Output the (X, Y) coordinate of the center of the cell containing the given text.  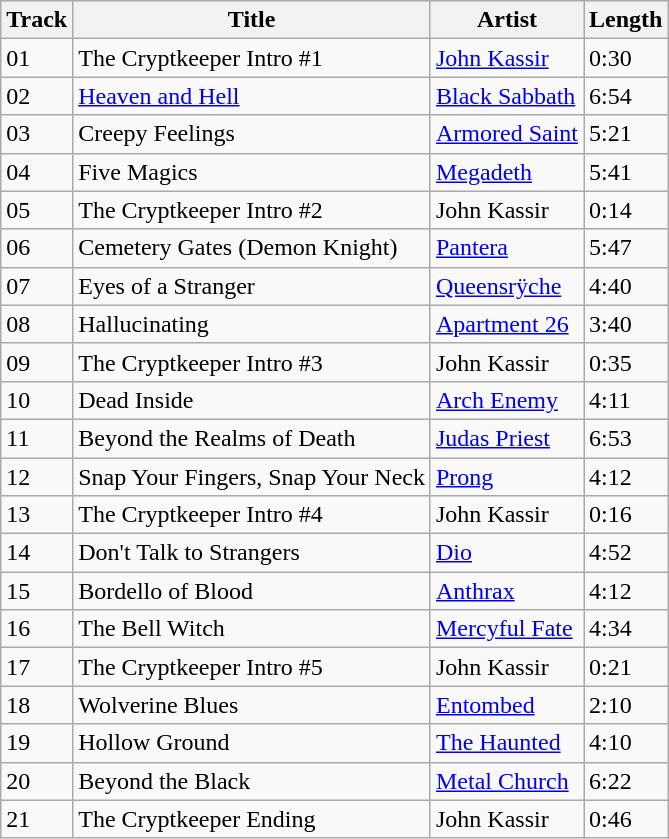
3:40 (626, 324)
Bordello of Blood (252, 591)
4:34 (626, 629)
19 (37, 743)
5:47 (626, 248)
Prong (506, 477)
Mercyful Fate (506, 629)
15 (37, 591)
6:22 (626, 781)
0:35 (626, 362)
2:10 (626, 705)
0:16 (626, 515)
08 (37, 324)
12 (37, 477)
Pantera (506, 248)
21 (37, 819)
Megadeth (506, 172)
Beyond the Black (252, 781)
20 (37, 781)
Judas Priest (506, 438)
0:21 (626, 667)
The Cryptkeeper Ending (252, 819)
Armored Saint (506, 134)
The Haunted (506, 743)
0:30 (626, 58)
Heaven and Hell (252, 96)
Metal Church (506, 781)
18 (37, 705)
The Cryptkeeper Intro #5 (252, 667)
05 (37, 210)
6:53 (626, 438)
Dead Inside (252, 400)
Anthrax (506, 591)
03 (37, 134)
4:40 (626, 286)
14 (37, 553)
Cemetery Gates (Demon Knight) (252, 248)
Title (252, 20)
0:14 (626, 210)
16 (37, 629)
6:54 (626, 96)
Entombed (506, 705)
The Bell Witch (252, 629)
Snap Your Fingers, Snap Your Neck (252, 477)
4:11 (626, 400)
The Cryptkeeper Intro #3 (252, 362)
07 (37, 286)
Hallucinating (252, 324)
Wolverine Blues (252, 705)
Eyes of a Stranger (252, 286)
Length (626, 20)
Creepy Feelings (252, 134)
Apartment 26 (506, 324)
06 (37, 248)
02 (37, 96)
17 (37, 667)
13 (37, 515)
Five Magics (252, 172)
4:52 (626, 553)
5:21 (626, 134)
The Cryptkeeper Intro #2 (252, 210)
The Cryptkeeper Intro #4 (252, 515)
0:46 (626, 819)
Track (37, 20)
11 (37, 438)
01 (37, 58)
Artist (506, 20)
Queensrÿche (506, 286)
Hollow Ground (252, 743)
Beyond the Realms of Death (252, 438)
04 (37, 172)
The Cryptkeeper Intro #1 (252, 58)
4:10 (626, 743)
Don't Talk to Strangers (252, 553)
5:41 (626, 172)
09 (37, 362)
10 (37, 400)
Black Sabbath (506, 96)
Dio (506, 553)
Arch Enemy (506, 400)
